Identify which cell holds the provided text, then report its [X, Y] central coordinate. 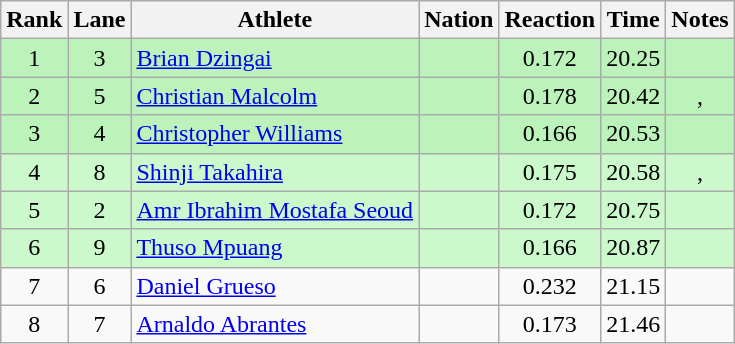
20.75 [634, 210]
Athlete [275, 20]
Shinji Takahira [275, 172]
Time [634, 20]
20.53 [634, 134]
Christopher Williams [275, 134]
Rank [34, 20]
Nation [459, 20]
Reaction [550, 20]
0.173 [550, 324]
Lane [100, 20]
1 [34, 58]
Arnaldo Abrantes [275, 324]
0.178 [550, 96]
Brian Dzingai [275, 58]
Daniel Grueso [275, 286]
9 [100, 248]
0.232 [550, 286]
20.58 [634, 172]
20.25 [634, 58]
20.42 [634, 96]
21.46 [634, 324]
Thuso Mpuang [275, 248]
Christian Malcolm [275, 96]
20.87 [634, 248]
Amr Ibrahim Mostafa Seoud [275, 210]
0.175 [550, 172]
Notes [700, 20]
21.15 [634, 286]
